Find where the given text appears and provide that cell's center as (X, Y) coordinate. 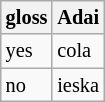
gloss (27, 17)
no (27, 85)
yes (27, 51)
cola (78, 51)
ieska (78, 85)
Adai (78, 17)
